Detect which cell encompasses the target text, then output its [X, Y] center coordinate. 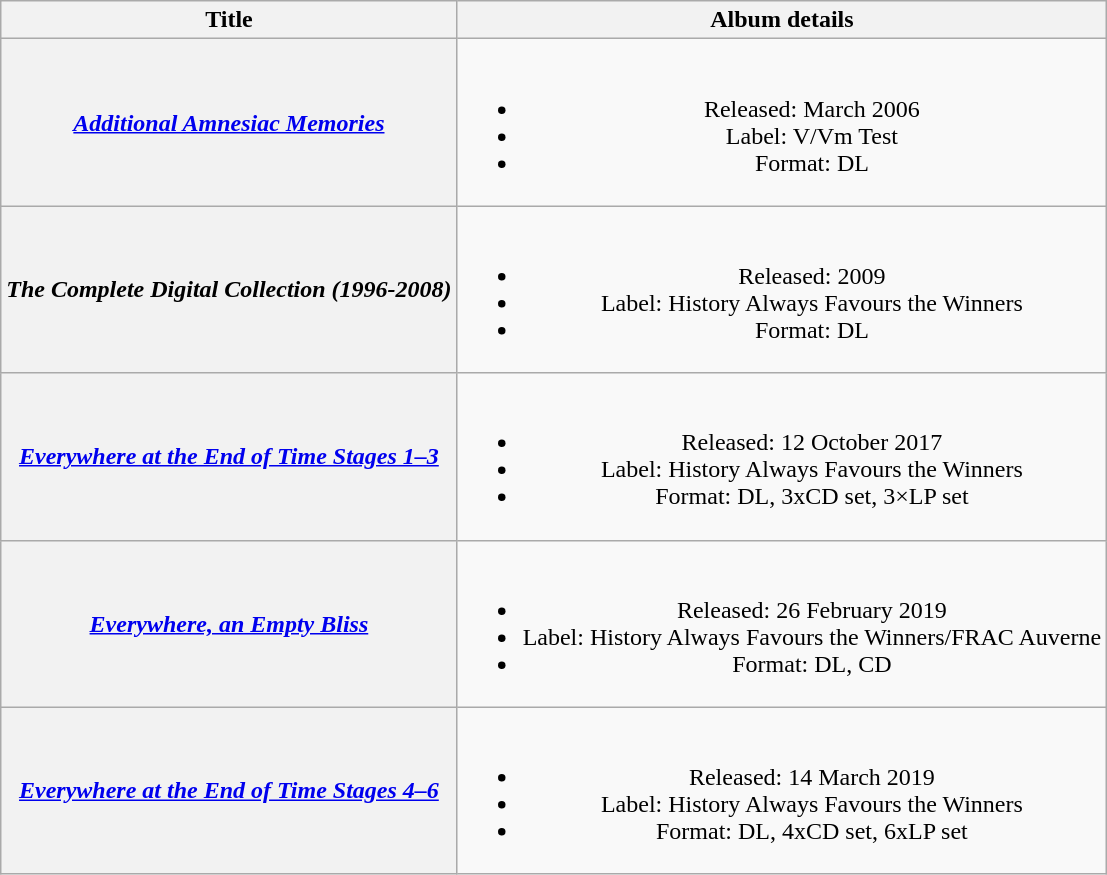
Everywhere at the End of Time Stages 4–6 [229, 790]
Released: 2009Label: History Always Favours the WinnersFormat: DL [782, 290]
Released: 26 February 2019Label: History Always Favours the Winners/FRAC AuverneFormat: DL, CD [782, 624]
Everywhere, an Empty Bliss [229, 624]
Album details [782, 20]
Everywhere at the End of Time Stages 1–3 [229, 456]
Released: 12 October 2017Label: History Always Favours the WinnersFormat: DL, 3xCD set, 3×LP set [782, 456]
Released: 14 March 2019Label: History Always Favours the WinnersFormat: DL, 4xCD set, 6xLP set [782, 790]
Title [229, 20]
Released: March 2006Label: V/Vm TestFormat: DL [782, 122]
Additional Amnesiac Memories [229, 122]
The Complete Digital Collection (1996-2008) [229, 290]
